Pinpoint the cell where the given text exists, returning its [X, Y] midpoint coordinate. 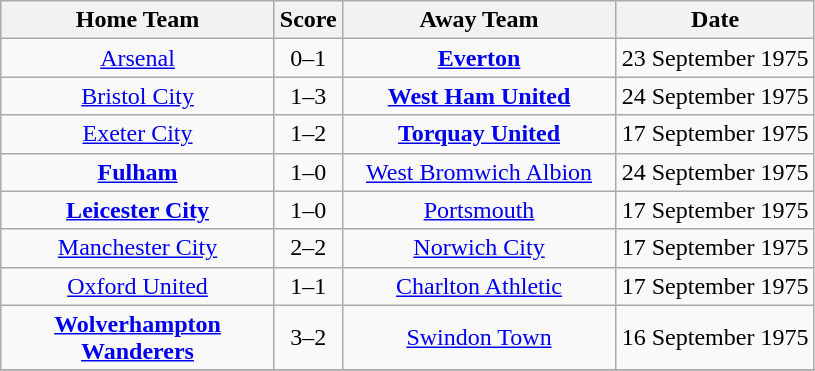
Away Team [479, 20]
Swindon Town [479, 338]
0–1 [308, 58]
1–2 [308, 134]
Torquay United [479, 134]
23 September 1975 [716, 58]
Portsmouth [479, 210]
Date [716, 20]
Arsenal [138, 58]
Home Team [138, 20]
Wolverhampton Wanderers [138, 338]
Charlton Athletic [479, 286]
Fulham [138, 172]
1–1 [308, 286]
Leicester City [138, 210]
Exeter City [138, 134]
Oxford United [138, 286]
West Ham United [479, 96]
16 September 1975 [716, 338]
1–3 [308, 96]
Norwich City [479, 248]
West Bromwich Albion [479, 172]
3–2 [308, 338]
Manchester City [138, 248]
2–2 [308, 248]
Score [308, 20]
Everton [479, 58]
Bristol City [138, 96]
